Search for the cell housing the specified text and yield its [x, y] center coordinate. 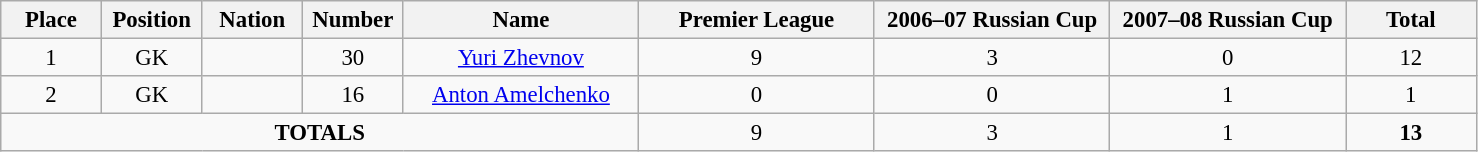
2 [52, 95]
Nation [252, 20]
Premier League [757, 20]
Anton Amelchenko [521, 95]
Position [152, 20]
Number [354, 20]
Yuri Zhevnov [521, 58]
12 [1412, 58]
30 [354, 58]
2006–07 Russian Cup [992, 20]
Total [1412, 20]
16 [354, 95]
Place [52, 20]
2007–08 Russian Cup [1228, 20]
13 [1412, 133]
TOTALS [320, 133]
Name [521, 20]
